For the text-containing cell, return its midpoint in [x, y] coordinate format. 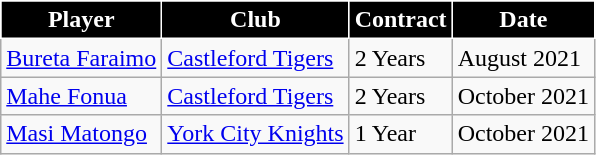
Mahe Fonua [82, 96]
York City Knights [256, 134]
Bureta Faraimo [82, 58]
Club [256, 20]
1 Year [400, 134]
Masi Matongo [82, 134]
Player [82, 20]
Contract [400, 20]
Date [523, 20]
August 2021 [523, 58]
